Pinpoint the cell where the given text exists, returning its [X, Y] midpoint coordinate. 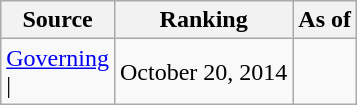
Source [58, 20]
Governing| [58, 72]
Ranking [203, 20]
As of [325, 20]
October 20, 2014 [203, 72]
